Identify which cell holds the provided text, then report its (X, Y) central coordinate. 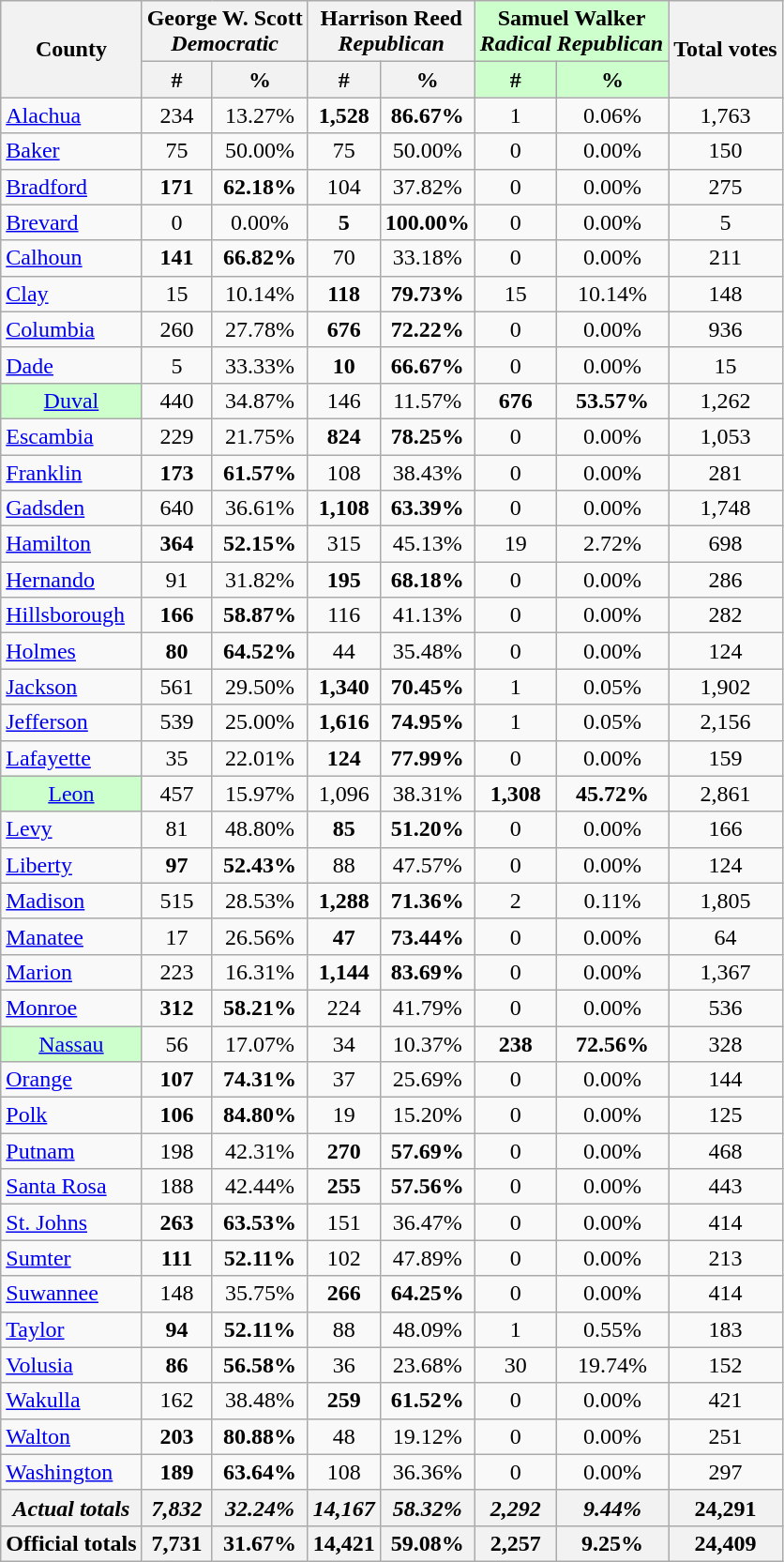
1,262 (726, 401)
41.13% (428, 615)
56.58% (260, 1365)
2,292 (516, 1508)
223 (176, 972)
146 (343, 401)
457 (176, 794)
53.57% (611, 401)
1,053 (726, 436)
515 (176, 901)
42.31% (260, 1151)
28.53% (260, 901)
188 (176, 1187)
14,421 (343, 1543)
Madison (71, 901)
31.82% (260, 580)
421 (726, 1401)
26.56% (260, 936)
44 (343, 651)
86 (176, 1365)
2 (516, 901)
211 (726, 258)
Monroe (71, 1008)
116 (343, 615)
440 (176, 401)
173 (176, 472)
85 (343, 829)
24,291 (726, 1508)
19.74% (611, 1365)
0.11% (611, 901)
25.00% (260, 722)
64 (726, 936)
Duval (71, 401)
144 (726, 1080)
36 (343, 1365)
0.55% (611, 1329)
Wakulla (71, 1401)
63.39% (428, 508)
275 (726, 187)
270 (343, 1151)
70.45% (428, 687)
77.99% (428, 758)
640 (176, 508)
81 (176, 829)
936 (726, 329)
Suwannee (71, 1294)
57.69% (428, 1151)
St. Johns (71, 1222)
58.87% (260, 615)
Levy (71, 829)
151 (343, 1222)
86.67% (428, 115)
282 (726, 615)
Sumter (71, 1258)
32.24% (260, 1508)
45.72% (611, 794)
33.33% (260, 365)
328 (726, 1044)
Manatee (71, 936)
213 (726, 1258)
47.57% (428, 865)
33.18% (428, 258)
42.44% (260, 1187)
125 (726, 1115)
52.43% (260, 865)
36.36% (428, 1472)
80 (176, 651)
74.31% (260, 1080)
41.79% (428, 1008)
Bradford (71, 187)
51.20% (428, 829)
Nassau (71, 1044)
698 (726, 544)
38.31% (428, 794)
17 (176, 936)
80.88% (260, 1436)
58.21% (260, 1008)
97 (176, 865)
Polk (71, 1115)
315 (343, 544)
106 (176, 1115)
15.97% (260, 794)
35.75% (260, 1294)
281 (726, 472)
1,763 (726, 115)
183 (726, 1329)
2,257 (516, 1543)
Harrison Reed Republican (391, 32)
443 (726, 1187)
71.36% (428, 901)
198 (176, 1151)
64.25% (428, 1294)
260 (176, 329)
Hamilton (71, 544)
286 (726, 580)
72.22% (428, 329)
George W. Scott Democratic (225, 32)
229 (176, 436)
30 (516, 1365)
72.56% (611, 1044)
1,805 (726, 901)
251 (726, 1436)
1,096 (343, 794)
Santa Rosa (71, 1187)
1,367 (726, 972)
83.69% (428, 972)
91 (176, 580)
266 (343, 1294)
Putnam (71, 1151)
78.25% (428, 436)
234 (176, 115)
100.00% (428, 222)
162 (176, 1401)
Baker (71, 151)
2,861 (726, 794)
47.89% (428, 1258)
Leon (71, 794)
Brevard (71, 222)
Orange (71, 1080)
66.82% (260, 258)
1,288 (343, 901)
539 (176, 722)
Washington (71, 1472)
35 (176, 758)
Marion (71, 972)
536 (726, 1008)
17.07% (260, 1044)
45.13% (428, 544)
Total votes (726, 49)
195 (343, 580)
1,748 (726, 508)
74.95% (428, 722)
1,340 (343, 687)
263 (176, 1222)
22.01% (260, 758)
152 (726, 1365)
297 (726, 1472)
Franklin (71, 472)
171 (176, 187)
25.69% (428, 1080)
1,108 (343, 508)
Samuel Walker Radical Republican (571, 32)
10.37% (428, 1044)
48.80% (260, 829)
118 (343, 294)
21.75% (260, 436)
Official totals (71, 1543)
9.44% (611, 1508)
364 (176, 544)
Lafayette (71, 758)
94 (176, 1329)
13.27% (260, 115)
66.67% (428, 365)
1,528 (343, 115)
34 (343, 1044)
11.57% (428, 401)
Taylor (71, 1329)
Hillsborough (71, 615)
102 (343, 1258)
56 (176, 1044)
15.20% (428, 1115)
Hernando (71, 580)
58.32% (428, 1508)
Clay (71, 294)
Gadsden (71, 508)
84.80% (260, 1115)
37 (343, 1080)
19.12% (428, 1436)
37.82% (428, 187)
47 (343, 936)
10 (343, 365)
Calhoun (71, 258)
468 (726, 1151)
0.06% (611, 115)
1,902 (726, 687)
2.72% (611, 544)
Dade (71, 365)
63.64% (260, 1472)
7,731 (176, 1543)
9.25% (611, 1543)
150 (726, 151)
County (71, 49)
73.44% (428, 936)
Columbia (71, 329)
104 (343, 187)
2,156 (726, 722)
141 (176, 258)
62.18% (260, 187)
63.53% (260, 1222)
189 (176, 1472)
36.47% (428, 1222)
59.08% (428, 1543)
312 (176, 1008)
Jackson (71, 687)
61.57% (260, 472)
35.48% (428, 651)
1,144 (343, 972)
31.67% (260, 1543)
57.56% (428, 1187)
Alachua (71, 115)
238 (516, 1044)
48 (343, 1436)
107 (176, 1080)
1,308 (516, 794)
24,409 (726, 1543)
48.09% (428, 1329)
68.18% (428, 580)
159 (726, 758)
38.43% (428, 472)
Actual totals (71, 1508)
7,832 (176, 1508)
Volusia (71, 1365)
23.68% (428, 1365)
Walton (71, 1436)
61.52% (428, 1401)
64.52% (260, 651)
70 (343, 258)
824 (343, 436)
14,167 (343, 1508)
34.87% (260, 401)
Liberty (71, 865)
16.31% (260, 972)
Jefferson (71, 722)
203 (176, 1436)
259 (343, 1401)
36.61% (260, 508)
27.78% (260, 329)
Holmes (71, 651)
561 (176, 687)
255 (343, 1187)
38.48% (260, 1401)
1,616 (343, 722)
29.50% (260, 687)
52.15% (260, 544)
111 (176, 1258)
224 (343, 1008)
Escambia (71, 436)
79.73% (428, 294)
